Output the [X, Y] coordinate of the center of the cell containing the given text.  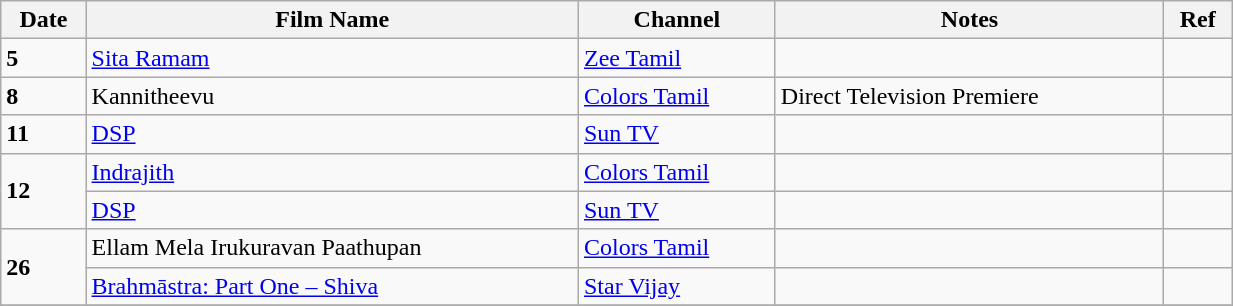
Direct Television Premiere [969, 96]
Channel [676, 20]
8 [44, 96]
Indrajith [332, 172]
Brahmāstra: Part One – Shiva [332, 286]
Zee Tamil [676, 58]
Ref [1198, 20]
5 [44, 58]
11 [44, 134]
Star Vijay [676, 286]
26 [44, 267]
Sita Ramam [332, 58]
Kannitheevu [332, 96]
12 [44, 191]
Date [44, 20]
Notes [969, 20]
Ellam Mela Irukuravan Paathupan [332, 248]
Film Name [332, 20]
